Scan for the cell matching the given text and deliver its (X, Y) coordinate at center. 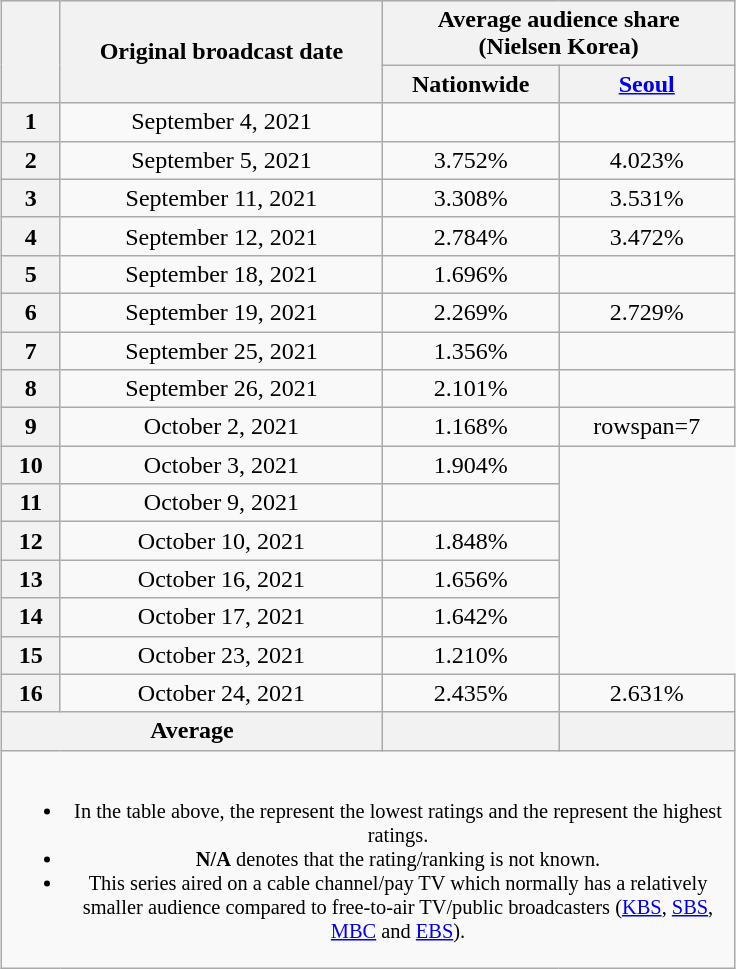
2.784% (471, 236)
1.656% (471, 579)
11 (30, 503)
1.356% (471, 351)
15 (30, 655)
rowspan=7 (647, 427)
September 19, 2021 (221, 312)
Original broadcast date (221, 52)
2.101% (471, 389)
September 18, 2021 (221, 274)
3.472% (647, 236)
14 (30, 617)
1.848% (471, 541)
October 17, 2021 (221, 617)
4.023% (647, 160)
Nationwide (471, 84)
8 (30, 389)
October 10, 2021 (221, 541)
13 (30, 579)
1.642% (471, 617)
September 25, 2021 (221, 351)
Average (192, 731)
2 (30, 160)
6 (30, 312)
3.752% (471, 160)
2.631% (647, 693)
September 26, 2021 (221, 389)
3 (30, 198)
1.168% (471, 427)
Average audience share(Nielsen Korea) (559, 32)
October 23, 2021 (221, 655)
1.904% (471, 465)
September 5, 2021 (221, 160)
12 (30, 541)
October 9, 2021 (221, 503)
5 (30, 274)
1.210% (471, 655)
3.531% (647, 198)
7 (30, 351)
1 (30, 122)
2.269% (471, 312)
October 2, 2021 (221, 427)
2.435% (471, 693)
9 (30, 427)
September 12, 2021 (221, 236)
October 24, 2021 (221, 693)
4 (30, 236)
3.308% (471, 198)
October 3, 2021 (221, 465)
September 4, 2021 (221, 122)
October 16, 2021 (221, 579)
10 (30, 465)
2.729% (647, 312)
16 (30, 693)
September 11, 2021 (221, 198)
1.696% (471, 274)
Seoul (647, 84)
